Return the [X, Y] coordinate for the center point of the cell that contains the specified text.  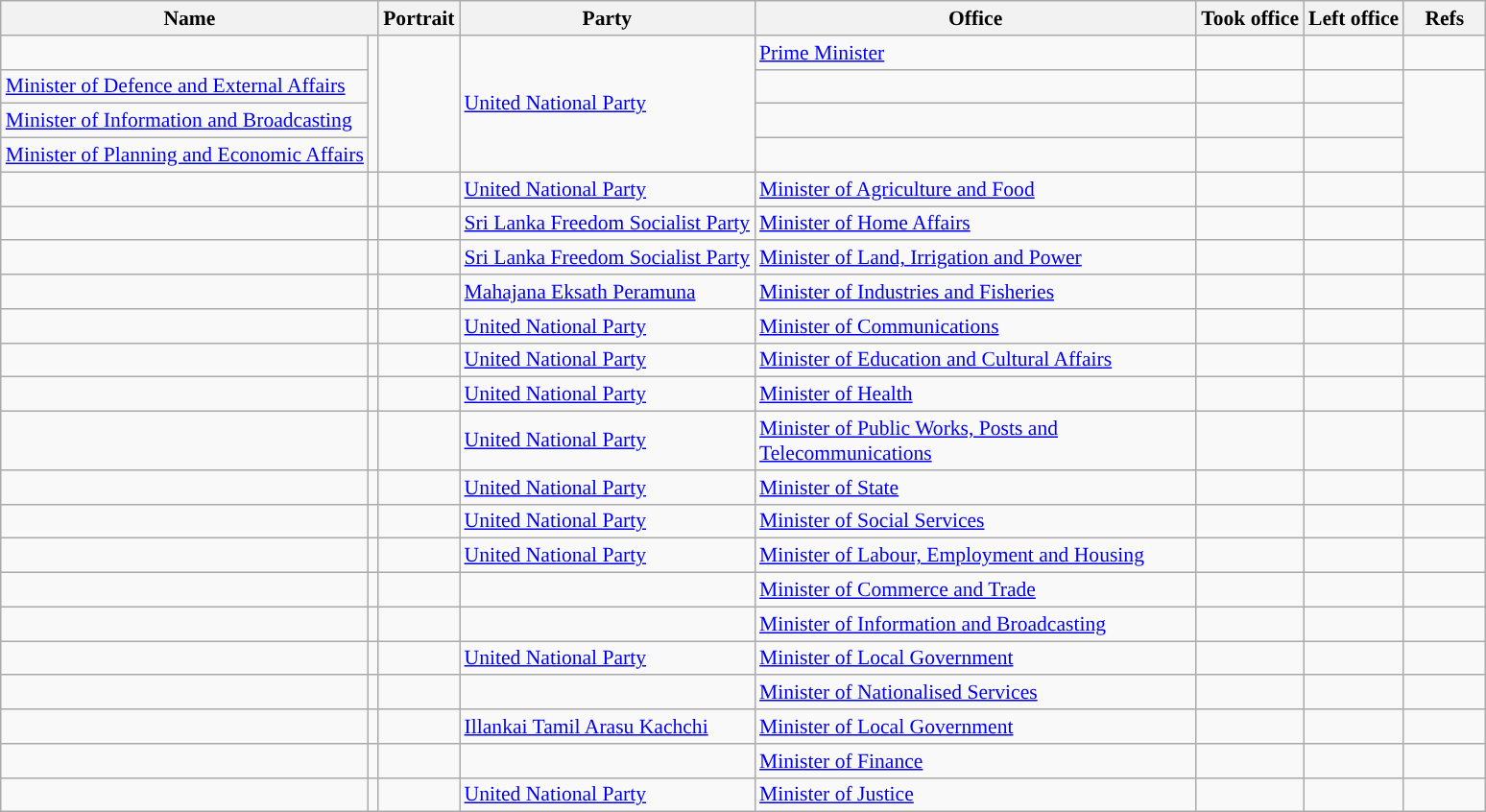
Refs [1444, 18]
Minister of State [975, 488]
Minister of Education and Cultural Affairs [975, 360]
Minister of Agriculture and Food [975, 189]
Took office [1250, 18]
Minister of Nationalised Services [975, 693]
Portrait [419, 18]
Minister of Industries and Fisheries [975, 292]
Party [608, 18]
Left office [1354, 18]
Minister of Finance [975, 761]
Minister of Planning and Economic Affairs [184, 155]
Name [190, 18]
Minister of Labour, Employment and Housing [975, 556]
Minister of Communications [975, 326]
Illankai Tamil Arasu Kachchi [608, 727]
Prime Minister [975, 53]
Minister of Home Affairs [975, 224]
Minister of Social Services [975, 521]
Minister of Defence and External Affairs [184, 86]
Minister of Land, Irrigation and Power [975, 258]
Minister of Justice [975, 795]
Mahajana Eksath Peramuna [608, 292]
Office [975, 18]
Minister of Commerce and Trade [975, 590]
Minister of Public Works, Posts and Telecommunications [975, 442]
Minister of Health [975, 394]
